Locate the cell with the specified text and output its [x, y] center coordinate. 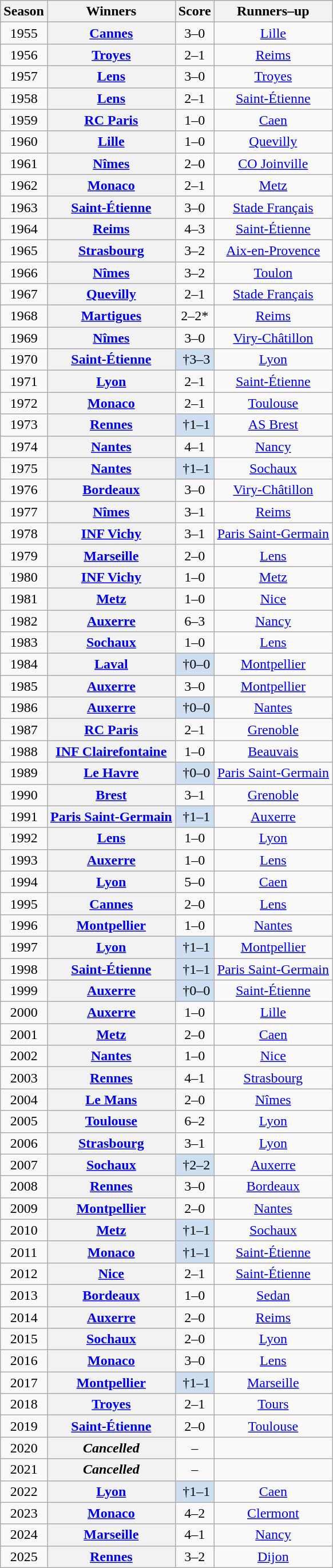
2004 [24, 1100]
INF Clairefontaine [111, 751]
2009 [24, 1208]
1984 [24, 664]
Runners–up [273, 11]
1964 [24, 229]
2011 [24, 1252]
1970 [24, 360]
1967 [24, 295]
Martigues [111, 316]
Winners [111, 11]
1994 [24, 882]
Season [24, 11]
Toulon [273, 273]
†3–3 [195, 360]
6–3 [195, 620]
2025 [24, 1557]
1962 [24, 185]
2024 [24, 1535]
1975 [24, 468]
Le Havre [111, 773]
1981 [24, 599]
2002 [24, 1056]
1992 [24, 838]
1986 [24, 708]
1991 [24, 817]
2016 [24, 1361]
2003 [24, 1078]
1987 [24, 730]
1988 [24, 751]
2020 [24, 1448]
Aix-en-Provence [273, 250]
1979 [24, 555]
1965 [24, 250]
CO Joinville [273, 164]
1998 [24, 969]
1976 [24, 490]
1985 [24, 686]
1959 [24, 120]
2013 [24, 1295]
Brest [111, 795]
Dijon [273, 1557]
1978 [24, 534]
Le Mans [111, 1100]
Sedan [273, 1295]
1982 [24, 620]
1961 [24, 164]
2022 [24, 1491]
2014 [24, 1317]
Clermont [273, 1513]
2010 [24, 1230]
6–2 [195, 1121]
Laval [111, 664]
2019 [24, 1426]
1956 [24, 55]
2006 [24, 1143]
1977 [24, 512]
2015 [24, 1339]
2021 [24, 1470]
1995 [24, 904]
2007 [24, 1165]
Score [195, 11]
1960 [24, 142]
4–3 [195, 229]
1990 [24, 795]
1980 [24, 577]
2012 [24, 1273]
1973 [24, 425]
1989 [24, 773]
1955 [24, 33]
1971 [24, 381]
1968 [24, 316]
†2–2 [195, 1165]
AS Brest [273, 425]
Tours [273, 1404]
5–0 [195, 882]
1958 [24, 98]
1983 [24, 643]
2000 [24, 1013]
1969 [24, 338]
1993 [24, 860]
1957 [24, 77]
1996 [24, 925]
2023 [24, 1513]
4–2 [195, 1513]
1999 [24, 991]
Beauvais [273, 751]
1974 [24, 447]
2017 [24, 1383]
2008 [24, 1187]
2001 [24, 1034]
2005 [24, 1121]
1972 [24, 403]
1963 [24, 207]
2–2* [195, 316]
1966 [24, 273]
1997 [24, 947]
2018 [24, 1404]
